Search for the cell housing the specified text and yield its (x, y) center coordinate. 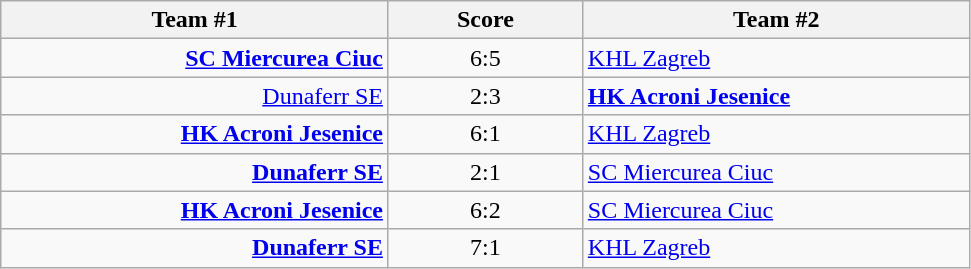
6:5 (485, 58)
Team #2 (776, 20)
2:3 (485, 96)
2:1 (485, 172)
7:1 (485, 248)
Team #1 (195, 20)
Score (485, 20)
6:1 (485, 134)
6:2 (485, 210)
